Return [x, y] of the center of cell containing provided text 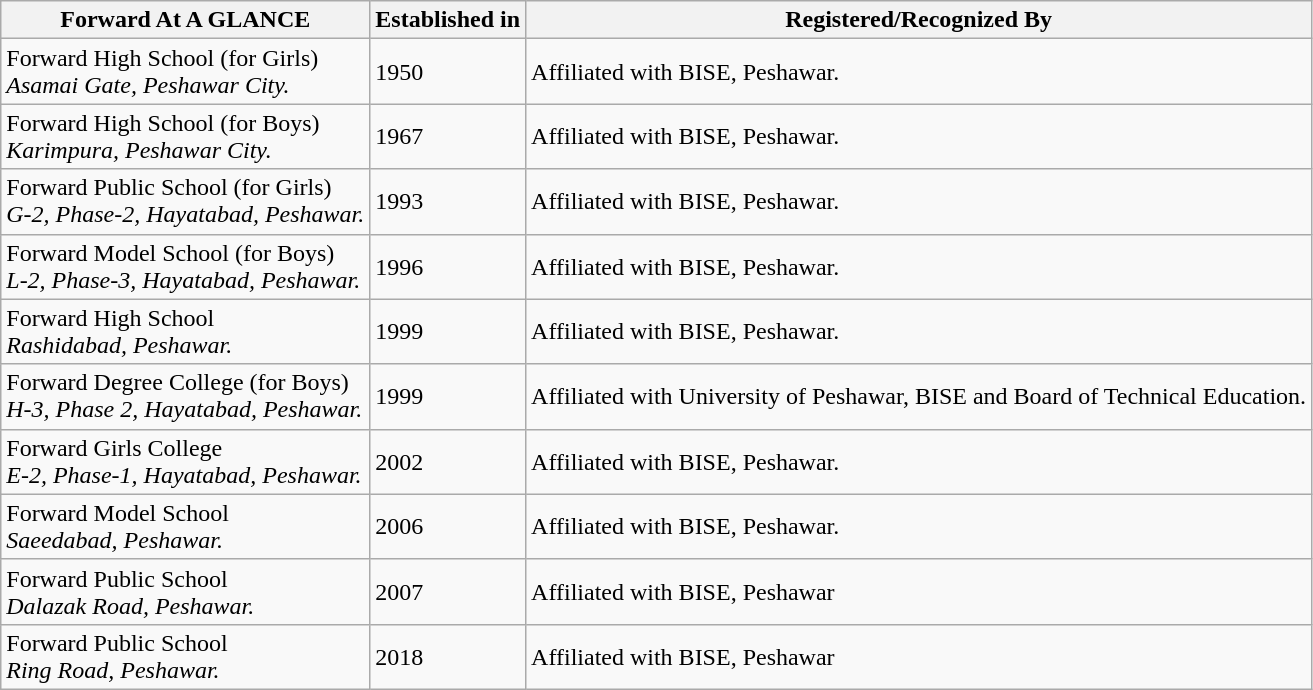
1993 [448, 202]
Established in [448, 20]
Forward Public School (for Girls)G-2, Phase-2, Hayatabad, Peshawar. [186, 202]
Forward High SchoolRashidabad, Peshawar. [186, 332]
1967 [448, 136]
Forward Model School (for Boys)L-2, Phase-3, Hayatabad, Peshawar. [186, 266]
Forward Model SchoolSaeedabad, Peshawar. [186, 526]
2006 [448, 526]
2007 [448, 592]
Affiliated with University of Peshawar, BISE and Board of Technical Education. [919, 396]
2002 [448, 462]
1950 [448, 72]
Forward Girls CollegeE-2, Phase-1, Hayatabad, Peshawar. [186, 462]
Forward High School (for Girls)Asamai Gate, Peshawar City. [186, 72]
Forward Public SchoolRing Road, Peshawar. [186, 656]
2018 [448, 656]
Registered/Recognized By [919, 20]
1996 [448, 266]
Forward Public SchoolDalazak Road, Peshawar. [186, 592]
Forward Degree College (for Boys)H-3, Phase 2, Hayatabad, Peshawar. [186, 396]
Forward High School (for Boys)Karimpura, Peshawar City. [186, 136]
Forward At A GLANCE [186, 20]
